Output the (X, Y) coordinate of the center of the cell containing the given text.  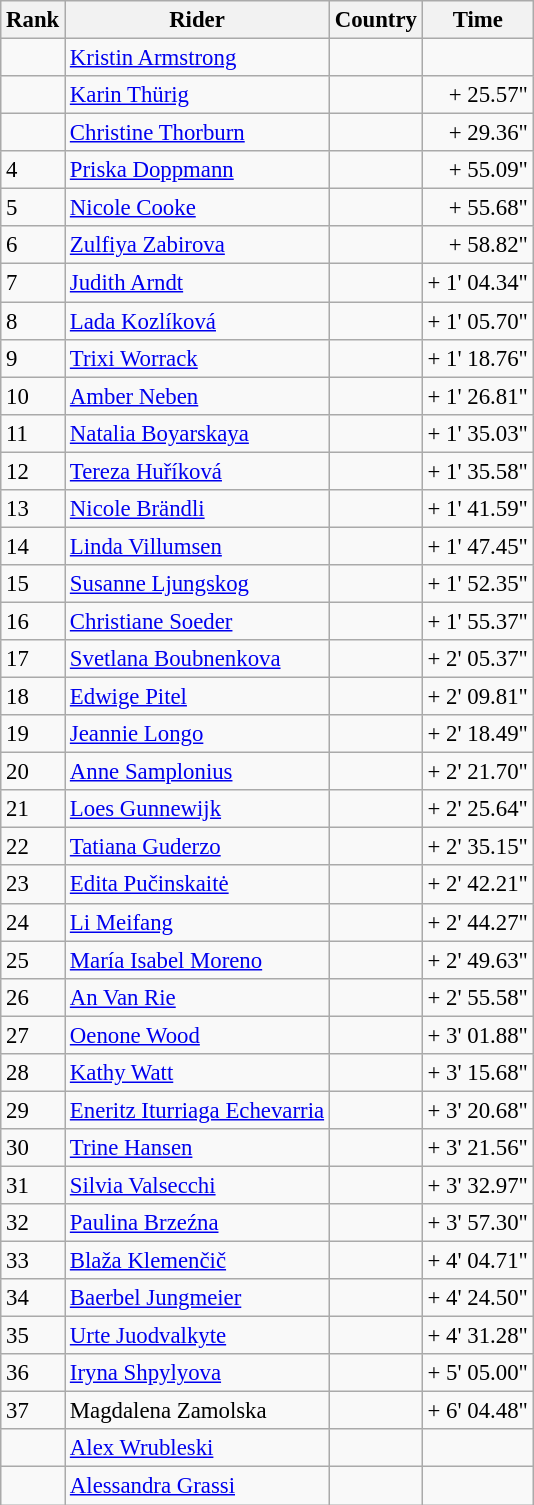
María Isabel Moreno (198, 960)
An Van Rie (198, 997)
12 (33, 471)
Kathy Watt (198, 1073)
Alessandra Grassi (198, 1486)
31 (33, 1185)
27 (33, 1035)
10 (33, 396)
+ 1' 55.37" (478, 621)
+ 3' 57.30" (478, 1223)
Tereza Huříková (198, 471)
+ 6' 04.48" (478, 1411)
+ 3' 15.68" (478, 1073)
Oenone Wood (198, 1035)
+ 1' 04.34" (478, 283)
Iryna Shpylyova (198, 1373)
Lada Kozlíková (198, 321)
30 (33, 1148)
16 (33, 621)
+ 1' 26.81" (478, 396)
Paulina Brzeźna (198, 1223)
+ 5' 05.00" (478, 1373)
28 (33, 1073)
34 (33, 1298)
Karin Thürig (198, 95)
+ 2' 21.70" (478, 772)
Time (478, 20)
+ 2' 05.37" (478, 659)
5 (33, 208)
+ 2' 42.21" (478, 885)
+ 1' 35.58" (478, 471)
29 (33, 1110)
Baerbel Jungmeier (198, 1298)
24 (33, 922)
Judith Arndt (198, 283)
36 (33, 1373)
13 (33, 509)
+ 1' 52.35" (478, 584)
+ 29.36" (478, 133)
Silvia Valsecchi (198, 1185)
Magdalena Zamolska (198, 1411)
7 (33, 283)
+ 2' 49.63" (478, 960)
9 (33, 358)
+ 4' 04.71" (478, 1261)
32 (33, 1223)
35 (33, 1336)
22 (33, 847)
Eneritz Iturriaga Echevarria (198, 1110)
6 (33, 245)
+ 2' 09.81" (478, 697)
Nicole Cooke (198, 208)
Priska Doppmann (198, 170)
+ 1' 47.45" (478, 546)
4 (33, 170)
+ 2' 18.49" (478, 734)
Trine Hansen (198, 1148)
Alex Wrubleski (198, 1449)
8 (33, 321)
+ 1' 41.59" (478, 509)
Blaža Klemenčič (198, 1261)
33 (33, 1261)
Rank (33, 20)
Jeannie Longo (198, 734)
Natalia Boyarskaya (198, 433)
+ 3' 32.97" (478, 1185)
Christiane Soeder (198, 621)
+ 2' 25.64" (478, 809)
26 (33, 997)
20 (33, 772)
21 (33, 809)
17 (33, 659)
14 (33, 546)
Anne Samplonius (198, 772)
Linda Villumsen (198, 546)
18 (33, 697)
Amber Neben (198, 396)
+ 2' 44.27" (478, 922)
+ 25.57" (478, 95)
19 (33, 734)
Li Meifang (198, 922)
+ 1' 18.76" (478, 358)
+ 1' 05.70" (478, 321)
+ 3' 20.68" (478, 1110)
+ 4' 24.50" (478, 1298)
+ 55.68" (478, 208)
Kristin Armstrong (198, 58)
+ 2' 55.58" (478, 997)
Christine Thorburn (198, 133)
+ 4' 31.28" (478, 1336)
25 (33, 960)
Svetlana Boubnenkova (198, 659)
Tatiana Guderzo (198, 847)
23 (33, 885)
Country (376, 20)
37 (33, 1411)
+ 1' 35.03" (478, 433)
+ 3' 01.88" (478, 1035)
+ 3' 21.56" (478, 1148)
Edita Pučinskaitė (198, 885)
Rider (198, 20)
Loes Gunnewijk (198, 809)
+ 2' 35.15" (478, 847)
+ 55.09" (478, 170)
Edwige Pitel (198, 697)
15 (33, 584)
Trixi Worrack (198, 358)
+ 58.82" (478, 245)
11 (33, 433)
Susanne Ljungskog (198, 584)
Zulfiya Zabirova (198, 245)
Nicole Brändli (198, 509)
Urte Juodvalkyte (198, 1336)
